Extract the [x, y] coordinate from the center of the cell holding the provided text.  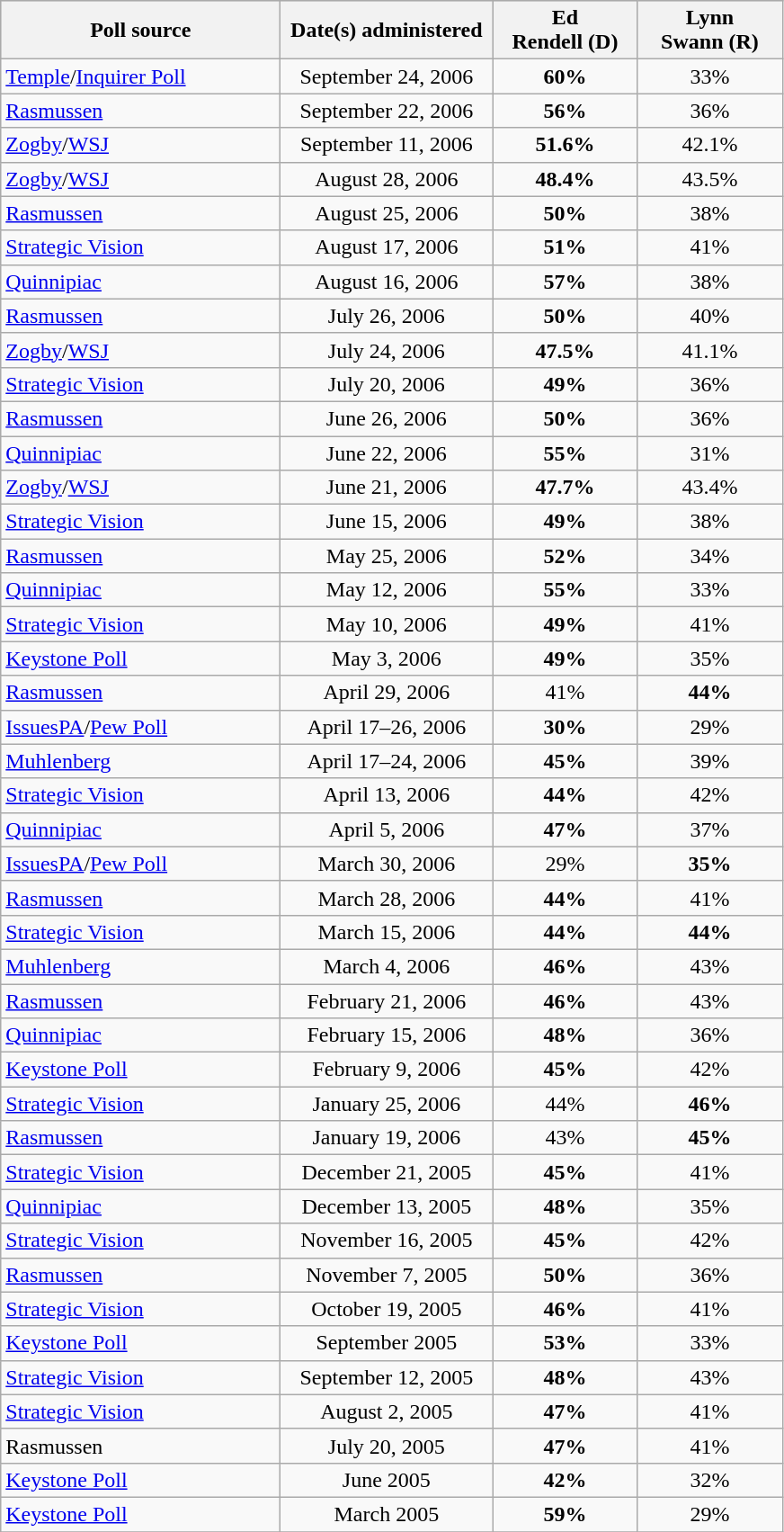
October 19, 2005 [387, 1309]
May 12, 2006 [387, 590]
31% [710, 452]
December 13, 2005 [387, 1206]
57% [565, 282]
July 20, 2005 [387, 1446]
51% [565, 247]
May 10, 2006 [387, 624]
42.1% [710, 145]
43.5% [710, 179]
37% [710, 829]
Date(s) administered [387, 31]
39% [710, 761]
April 13, 2006 [387, 795]
June 15, 2006 [387, 522]
52% [565, 556]
September 2005 [387, 1343]
47.5% [565, 350]
March 4, 2006 [387, 966]
43.4% [710, 488]
June 21, 2006 [387, 488]
September 11, 2006 [387, 145]
June 22, 2006 [387, 452]
56% [565, 111]
July 20, 2006 [387, 384]
August 28, 2006 [387, 179]
LynnSwann (R) [710, 31]
32% [710, 1480]
April 17–24, 2006 [387, 761]
November 7, 2005 [387, 1275]
April 29, 2006 [387, 693]
June 26, 2006 [387, 418]
December 21, 2005 [387, 1172]
Temple/Inquirer Poll [140, 76]
August 2, 2005 [387, 1411]
September 24, 2006 [387, 76]
48.4% [565, 179]
August 25, 2006 [387, 213]
January 25, 2006 [387, 1104]
July 24, 2006 [387, 350]
41.1% [710, 350]
July 26, 2006 [387, 316]
June 2005 [387, 1480]
March 15, 2006 [387, 932]
April 17–26, 2006 [387, 727]
March 2005 [387, 1514]
47.7% [565, 488]
60% [565, 76]
August 17, 2006 [387, 247]
April 5, 2006 [387, 829]
January 19, 2006 [387, 1138]
August 16, 2006 [387, 282]
September 22, 2006 [387, 111]
May 25, 2006 [387, 556]
March 30, 2006 [387, 864]
November 16, 2005 [387, 1241]
March 28, 2006 [387, 898]
40% [710, 316]
February 9, 2006 [387, 1070]
30% [565, 727]
59% [565, 1514]
February 21, 2006 [387, 1001]
May 3, 2006 [387, 658]
53% [565, 1343]
Poll source [140, 31]
34% [710, 556]
51.6% [565, 145]
February 15, 2006 [387, 1035]
EdRendell (D) [565, 31]
September 12, 2005 [387, 1377]
